For the text-containing cell, return its midpoint in [X, Y] coordinate format. 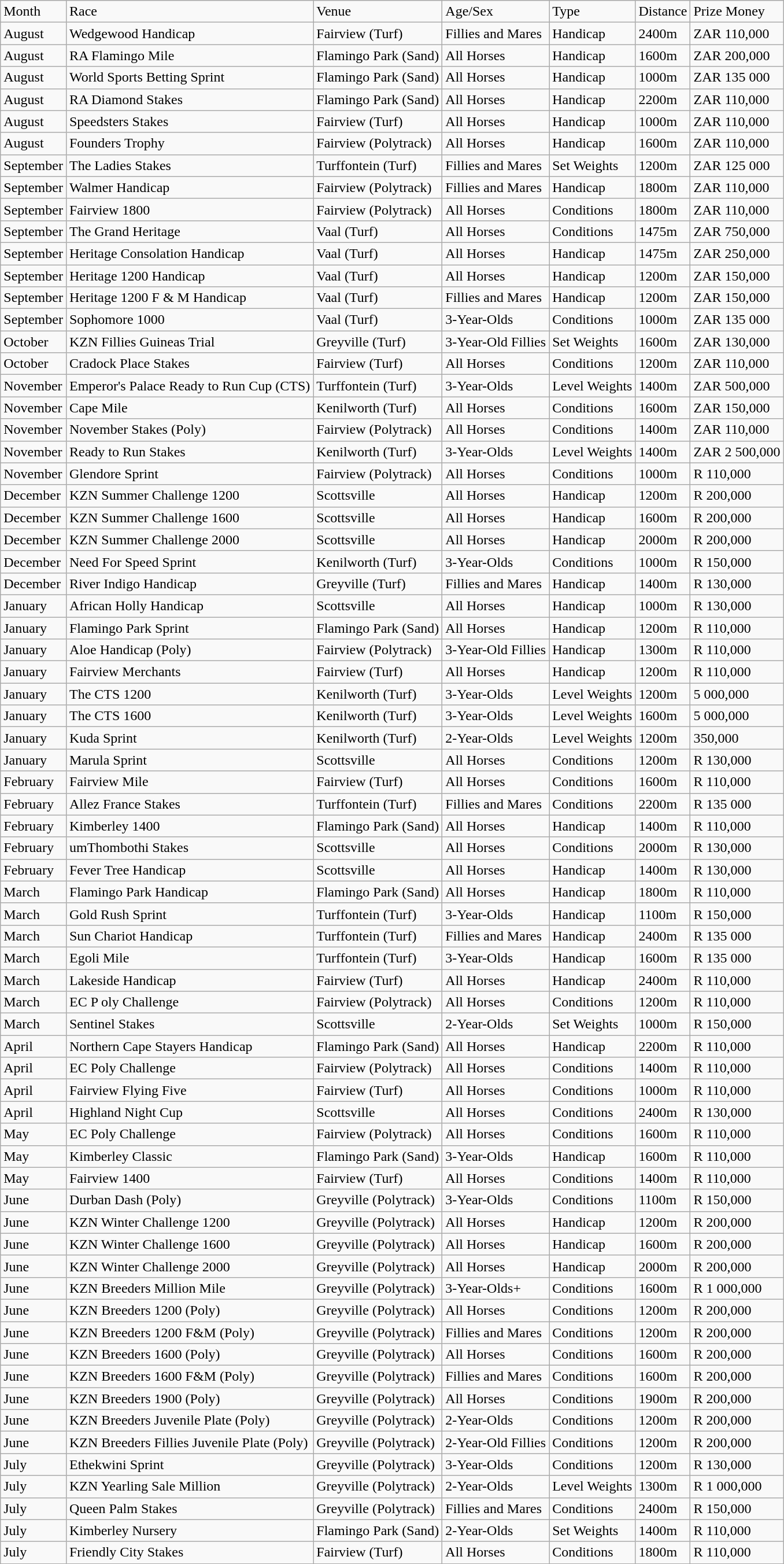
Venue [378, 12]
Cape Mile [190, 408]
Northern Cape Stayers Handicap [190, 1046]
KZN Breeders Fillies Juvenile Plate (Poly) [190, 1443]
KZN Fillies Guineas Trial [190, 342]
Egoli Mile [190, 958]
KZN Breeders 1200 (Poly) [190, 1310]
Wedgewood Handicap [190, 34]
Sun Chariot Handicap [190, 936]
RA Diamond Stakes [190, 99]
Emperor's Palace Ready to Run Cup (CTS) [190, 386]
Flamingo Park Handicap [190, 892]
KZN Breeders Million Mile [190, 1288]
Heritage Consolation Handicap [190, 253]
KZN Summer Challenge 2000 [190, 540]
Flamingo Park Sprint [190, 628]
1900m [663, 1399]
Kuda Sprint [190, 738]
KZN Summer Challenge 1200 [190, 496]
Durban Dash (Poly) [190, 1200]
Gold Rush Sprint [190, 914]
ZAR 125 000 [737, 165]
Lakeside Handicap [190, 980]
November Stakes (Poly) [190, 430]
Ethekwini Sprint [190, 1465]
Fairview 1800 [190, 209]
2-Year-Old Fillies [496, 1443]
Kimberley Classic [190, 1156]
KZN Summer Challenge 1600 [190, 518]
350,000 [737, 738]
Heritage 1200 F & M Handicap [190, 298]
KZN Breeders 1900 (Poly) [190, 1399]
Kimberley Nursery [190, 1530]
Fairview 1400 [190, 1178]
World Sports Betting Sprint [190, 78]
Kimberley 1400 [190, 826]
KZN Winter Challenge 1200 [190, 1222]
The CTS 1600 [190, 716]
Friendly City Stakes [190, 1552]
KZN Winter Challenge 1600 [190, 1244]
ZAR 200,000 [737, 56]
The CTS 1200 [190, 694]
ZAR 250,000 [737, 253]
KZN Breeders 1200 F&M (Poly) [190, 1332]
3-Year-Olds+ [496, 1288]
River Indigo Handicap [190, 584]
Age/Sex [496, 12]
Queen Palm Stakes [190, 1508]
Prize Money [737, 12]
ZAR 500,000 [737, 386]
Ready to Run Stakes [190, 452]
RA Flamingo Mile [190, 56]
KZN Breeders Juvenile Plate (Poly) [190, 1421]
Need For Speed Sprint [190, 562]
KZN Yearling Sale Million [190, 1486]
KZN Breeders 1600 F&M (Poly) [190, 1377]
Founders Trophy [190, 143]
Month [34, 12]
Fairview Merchants [190, 672]
Fairview Flying Five [190, 1090]
African Holly Handicap [190, 606]
Sophomore 1000 [190, 320]
The Grand Heritage [190, 231]
Walmer Handicap [190, 187]
Sentinel Stakes [190, 1024]
Marula Sprint [190, 760]
Heritage 1200 Handicap [190, 276]
The Ladies Stakes [190, 165]
ZAR 2 500,000 [737, 452]
KZN Winter Challenge 2000 [190, 1266]
EC P oly Challenge [190, 1002]
Highland Night Cup [190, 1112]
Cradock Place Stakes [190, 364]
Glendore Sprint [190, 474]
Aloe Handicap (Poly) [190, 650]
Race [190, 12]
ZAR 130,000 [737, 342]
Allez France Stakes [190, 804]
KZN Breeders 1600 (Poly) [190, 1355]
Fever Tree Handicap [190, 870]
Fairview Mile [190, 782]
Distance [663, 12]
Speedsters Stakes [190, 121]
ZAR 750,000 [737, 231]
umThombothi Stakes [190, 848]
Type [592, 12]
